Provide the [X, Y] coordinate of the cell's center where the given text is located.  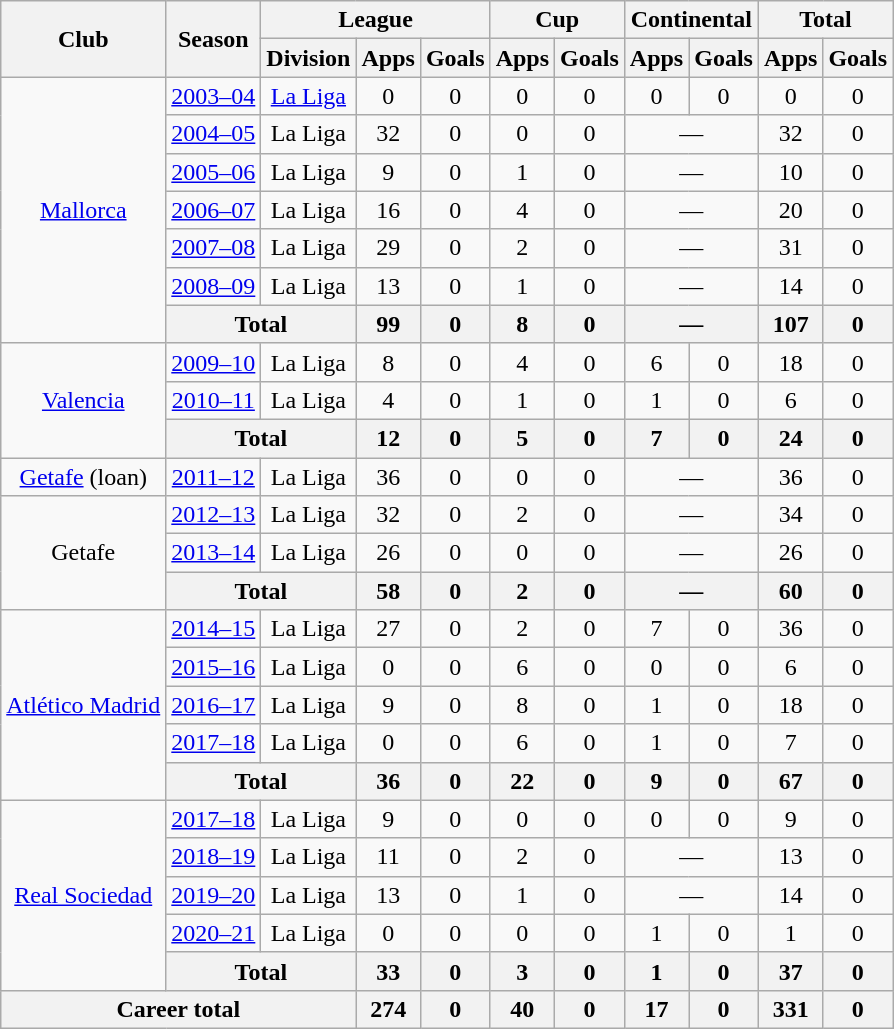
11 [388, 857]
2018–19 [214, 857]
Division [308, 58]
24 [790, 438]
40 [522, 1009]
331 [790, 1009]
33 [388, 971]
5 [522, 438]
Cup [557, 20]
12 [388, 438]
107 [790, 324]
2004–05 [214, 134]
31 [790, 248]
16 [388, 210]
League [376, 20]
2011–12 [214, 477]
2012–13 [214, 515]
10 [790, 172]
20 [790, 210]
2007–08 [214, 248]
22 [522, 781]
Continental [691, 20]
2015–16 [214, 667]
29 [388, 248]
2013–14 [214, 553]
Season [214, 39]
Valencia [84, 400]
58 [388, 591]
2010–11 [214, 400]
2019–20 [214, 895]
Atlético Madrid [84, 705]
67 [790, 781]
34 [790, 515]
60 [790, 591]
27 [388, 629]
Getafe (loan) [84, 477]
2014–15 [214, 629]
Career total [178, 1009]
2006–07 [214, 210]
17 [656, 1009]
2009–10 [214, 362]
2003–04 [214, 96]
Real Sociedad [84, 895]
274 [388, 1009]
2020–21 [214, 933]
2005–06 [214, 172]
37 [790, 971]
2016–17 [214, 705]
3 [522, 971]
99 [388, 324]
Mallorca [84, 210]
Getafe [84, 553]
Club [84, 39]
2008–09 [214, 286]
